Identify which cell holds the provided text, then report its (x, y) central coordinate. 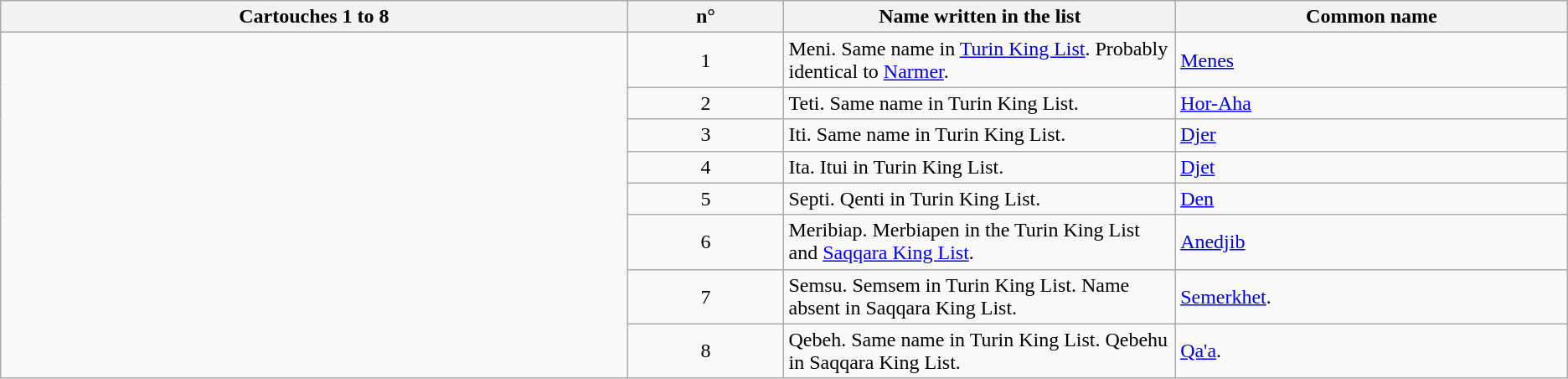
3 (705, 135)
1 (705, 60)
Septi. Qenti in Turin King List. (980, 199)
Name written in the list (980, 17)
Meribiap. Merbiapen in the Turin King List and Saqqara King List. (980, 241)
Cartouches 1 to 8 (314, 17)
4 (705, 167)
Hor-Aha (1372, 103)
n° (705, 17)
8 (705, 350)
Ita. Itui in Turin King List. (980, 167)
Common name (1372, 17)
Menes (1372, 60)
Den (1372, 199)
2 (705, 103)
Meni. Same name in Turin King List. Probably identical to Narmer. (980, 60)
Djet (1372, 167)
7 (705, 297)
Iti. Same name in Turin King List. (980, 135)
Qa'a. (1372, 350)
Teti. Same name in Turin King List. (980, 103)
Anedjib (1372, 241)
Qebeh. Same name in Turin King List. Qebehu in Saqqara King List. (980, 350)
5 (705, 199)
Djer (1372, 135)
Semsu. Semsem in Turin King List. Name absent in Saqqara King List. (980, 297)
Semerkhet. (1372, 297)
6 (705, 241)
